Output the (X, Y) coordinate of the center of the cell containing the given text.  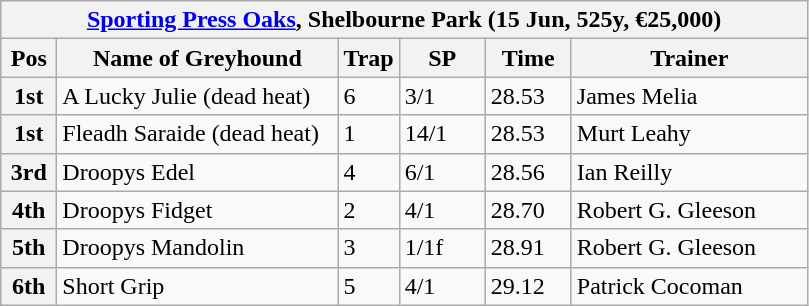
28.56 (528, 172)
Droopys Edel (198, 172)
Short Grip (198, 286)
28.70 (528, 210)
Name of Greyhound (198, 58)
1 (368, 134)
6/1 (442, 172)
3 (368, 248)
Droopys Fidget (198, 210)
James Melia (689, 96)
2 (368, 210)
Fleadh Saraide (dead heat) (198, 134)
Trap (368, 58)
29.12 (528, 286)
5th (29, 248)
Ian Reilly (689, 172)
6 (368, 96)
4th (29, 210)
5 (368, 286)
4 (368, 172)
SP (442, 58)
Murt Leahy (689, 134)
Pos (29, 58)
14/1 (442, 134)
28.91 (528, 248)
Patrick Cocoman (689, 286)
3rd (29, 172)
1/1f (442, 248)
Time (528, 58)
Trainer (689, 58)
6th (29, 286)
A Lucky Julie (dead heat) (198, 96)
3/1 (442, 96)
Droopys Mandolin (198, 248)
Sporting Press Oaks, Shelbourne Park (15 Jun, 525y, €25,000) (404, 20)
